For the text-containing cell, return its midpoint in [x, y] coordinate format. 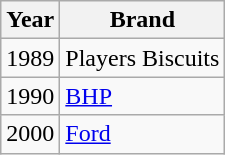
Ford [142, 134]
2000 [30, 134]
Brand [142, 20]
Players Biscuits [142, 58]
1989 [30, 58]
BHP [142, 96]
1990 [30, 96]
Year [30, 20]
